For the text-containing cell, return its midpoint in [x, y] coordinate format. 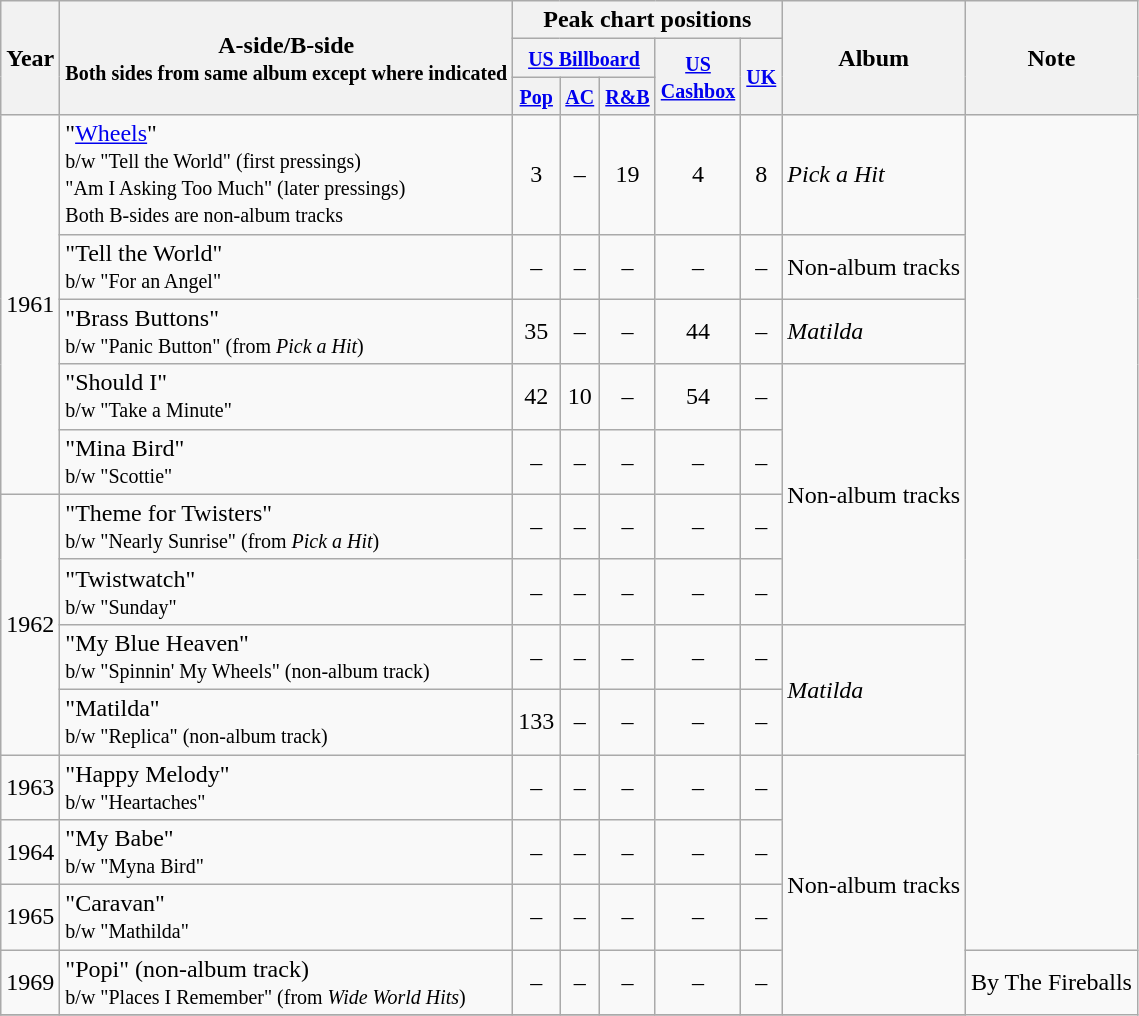
1965 [30, 918]
"Twistwatch"b/w "Sunday" [286, 592]
R&B [628, 96]
1969 [30, 982]
Year [30, 58]
By The Fireballs [1052, 982]
USCashbox [698, 77]
US Billboard [584, 58]
3 [536, 174]
Album [874, 58]
1964 [30, 852]
AC [580, 96]
1963 [30, 786]
"Happy Melody"b/w "Heartaches" [286, 786]
4 [698, 174]
"Caravan"b/w "Mathilda" [286, 918]
"My Babe"b/w "Myna Bird" [286, 852]
42 [536, 396]
Note [1052, 58]
44 [698, 332]
"Mina Bird"b/w "Scottie" [286, 462]
"Matilda"b/w "Replica" (non-album track) [286, 722]
10 [580, 396]
"My Blue Heaven"b/w "Spinnin' My Wheels" (non-album track) [286, 656]
35 [536, 332]
133 [536, 722]
"Theme for Twisters"b/w "Nearly Sunrise" (from Pick a Hit) [286, 526]
1962 [30, 624]
Pop [536, 96]
UK [762, 77]
"Brass Buttons"b/w "Panic Button" (from Pick a Hit) [286, 332]
"Tell the World"b/w "For an Angel" [286, 266]
8 [762, 174]
54 [698, 396]
"Wheels"b/w "Tell the World" (first pressings)"Am I Asking Too Much" (later pressings)Both B-sides are non-album tracks [286, 174]
"Popi" (non-album track) b/w "Places I Remember" (from Wide World Hits) [286, 982]
"Should I"b/w "Take a Minute" [286, 396]
1961 [30, 304]
19 [628, 174]
A-side/B-sideBoth sides from same album except where indicated [286, 58]
Peak chart positions [648, 20]
Pick a Hit [874, 174]
